Capture the cell that displays the provided text and extract its (x, y) central coordinate. 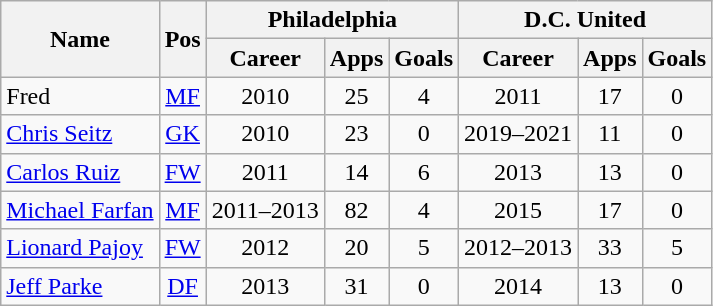
23 (356, 134)
6 (424, 172)
Michael Farfan (80, 210)
Lionard Pajoy (80, 248)
82 (356, 210)
2011–2013 (265, 210)
14 (356, 172)
Pos (182, 39)
Carlos Ruiz (80, 172)
25 (356, 96)
GK (182, 134)
20 (356, 248)
Philadelphia (332, 20)
2014 (518, 286)
2019–2021 (518, 134)
Chris Seitz (80, 134)
11 (610, 134)
2012–2013 (518, 248)
2012 (265, 248)
33 (610, 248)
DF (182, 286)
Fred (80, 96)
D.C. United (586, 20)
Jeff Parke (80, 286)
2015 (518, 210)
Name (80, 39)
31 (356, 286)
